Output the (x, y) coordinate of the center of the cell containing the given text.  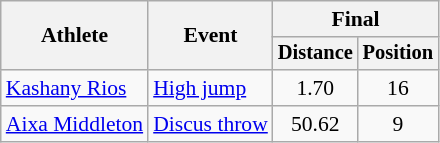
9 (398, 124)
Discus throw (210, 124)
Kashany Rios (74, 88)
Distance (316, 54)
Final (356, 19)
Aixa Middleton (74, 124)
Event (210, 36)
50.62 (316, 124)
16 (398, 88)
Athlete (74, 36)
Position (398, 54)
High jump (210, 88)
1.70 (316, 88)
